Locate the cell with the specified text and output its [x, y] center coordinate. 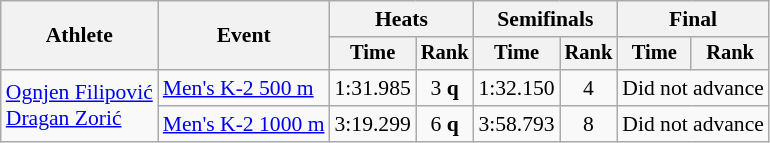
Event [244, 36]
Heats [402, 19]
Semifinals [545, 19]
Athlete [80, 36]
Men's K-2 1000 m [244, 124]
Ognjen FilipovićDragan Zorić [80, 106]
1:32.150 [516, 88]
Final [693, 19]
3:58.793 [516, 124]
1:31.985 [373, 88]
4 [589, 88]
3:19.299 [373, 124]
6 q [445, 124]
3 q [445, 88]
8 [589, 124]
Men's K-2 500 m [244, 88]
